Return (X, Y) of the center of cell containing provided text 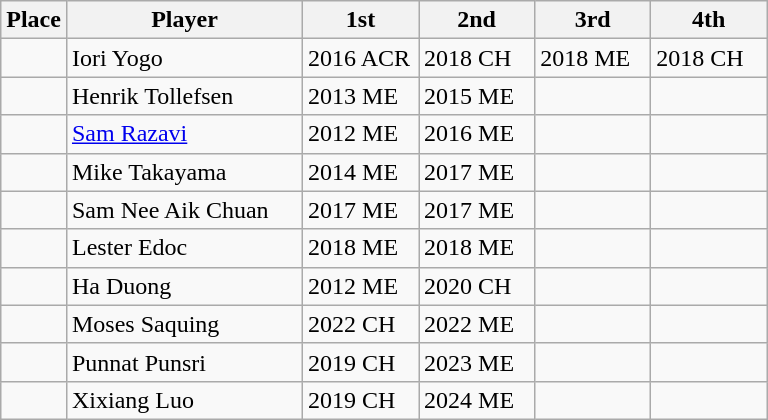
Moses Saquing (184, 324)
2nd (477, 20)
3rd (593, 20)
2014 ME (361, 172)
2016 ME (477, 134)
Mike Takayama (184, 172)
Sam Razavi (184, 134)
4th (709, 20)
1st (361, 20)
2022 ME (477, 324)
Player (184, 20)
2020 CH (477, 286)
2013 ME (361, 96)
2023 ME (477, 362)
Punnat Punsri (184, 362)
2024 ME (477, 400)
2015 ME (477, 96)
Xixiang Luo (184, 400)
Henrik Tollefsen (184, 96)
2022 CH (361, 324)
Lester Edoc (184, 248)
Sam Nee Aik Chuan (184, 210)
2016 ACR (361, 58)
Iori Yogo (184, 58)
Ha Duong (184, 286)
Place (34, 20)
